Locate the cell with the specified text and output its (x, y) center coordinate. 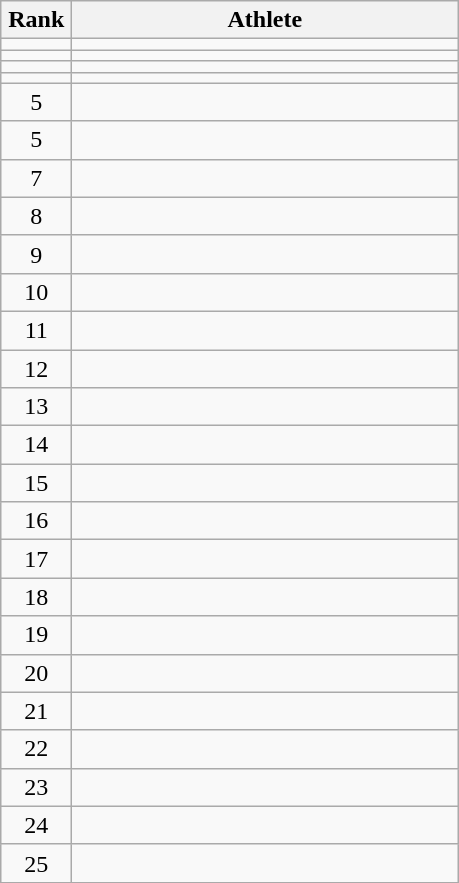
15 (36, 483)
21 (36, 711)
13 (36, 407)
11 (36, 330)
22 (36, 749)
Rank (36, 20)
19 (36, 635)
9 (36, 254)
16 (36, 521)
25 (36, 863)
18 (36, 597)
Athlete (265, 20)
12 (36, 369)
14 (36, 445)
24 (36, 825)
23 (36, 787)
17 (36, 559)
20 (36, 673)
10 (36, 292)
7 (36, 178)
8 (36, 216)
